Return [x, y] of the center of cell containing provided text 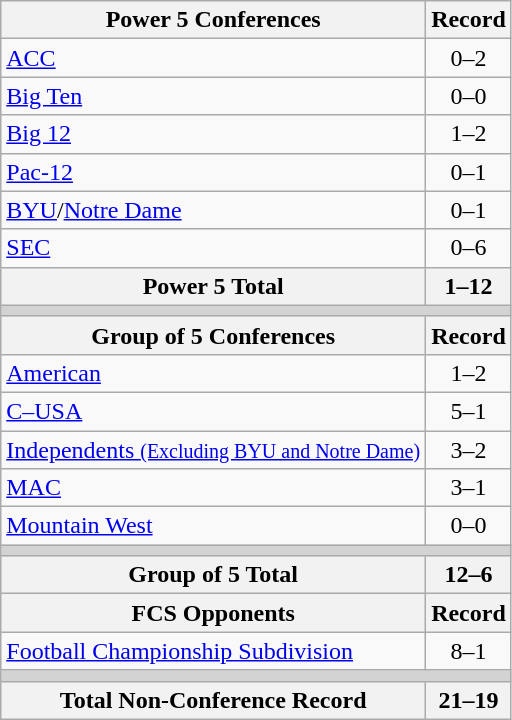
12–6 [469, 575]
21–19 [469, 700]
FCS Opponents [214, 613]
ACC [214, 58]
C–USA [214, 411]
Power 5 Conferences [214, 20]
Big 12 [214, 134]
Group of 5 Total [214, 575]
Independents (Excluding BYU and Notre Dame) [214, 449]
MAC [214, 488]
BYU/Notre Dame [214, 210]
Mountain West [214, 526]
American [214, 373]
Pac-12 [214, 172]
0–2 [469, 58]
3–1 [469, 488]
5–1 [469, 411]
1–12 [469, 286]
Total Non-Conference Record [214, 700]
0–6 [469, 248]
8–1 [469, 651]
Power 5 Total [214, 286]
SEC [214, 248]
Group of 5 Conferences [214, 335]
Football Championship Subdivision [214, 651]
Big Ten [214, 96]
3–2 [469, 449]
